From the cell containing the given text, extract its center point as (X, Y) coordinate. 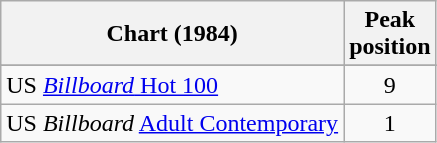
Peakposition (390, 34)
US Billboard Hot 100 (172, 85)
Chart (1984) (172, 34)
9 (390, 85)
1 (390, 123)
US Billboard Adult Contemporary (172, 123)
